Scan for the cell matching the given text and deliver its (x, y) coordinate at center. 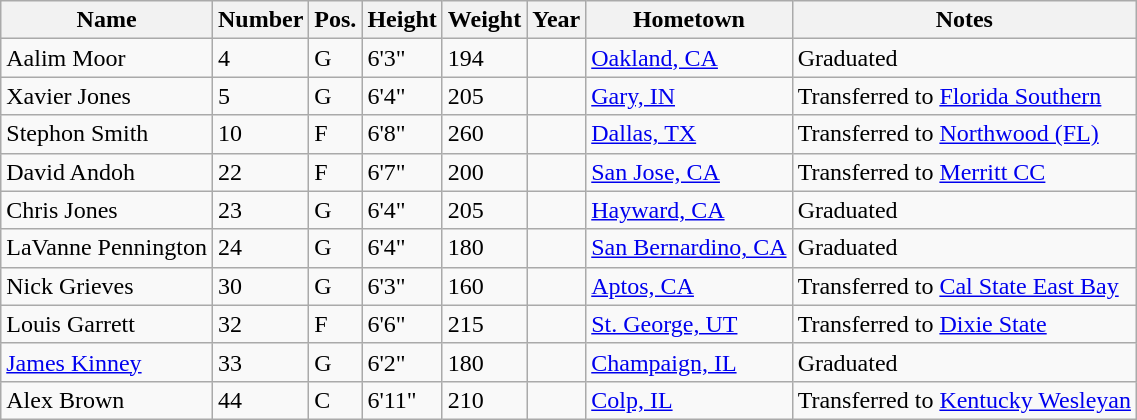
St. George, UT (689, 324)
Transferred to Merritt CC (964, 172)
Name (107, 20)
6'8" (402, 134)
Transferred to Cal State East Bay (964, 286)
David Andoh (107, 172)
Chris Jones (107, 210)
Xavier Jones (107, 96)
Aptos, CA (689, 286)
210 (484, 400)
Pos. (336, 20)
Notes (964, 20)
Colp, IL (689, 400)
200 (484, 172)
194 (484, 58)
Gary, IN (689, 96)
6'11" (402, 400)
6'7" (402, 172)
Hayward, CA (689, 210)
32 (260, 324)
Champaign, IL (689, 362)
Weight (484, 20)
22 (260, 172)
Alex Brown (107, 400)
Aalim Moor (107, 58)
33 (260, 362)
4 (260, 58)
Year (556, 20)
23 (260, 210)
San Bernardino, CA (689, 248)
Number (260, 20)
James Kinney (107, 362)
C (336, 400)
30 (260, 286)
5 (260, 96)
Louis Garrett (107, 324)
260 (484, 134)
24 (260, 248)
San Jose, CA (689, 172)
6'2" (402, 362)
160 (484, 286)
44 (260, 400)
LaVanne Pennington (107, 248)
Dallas, TX (689, 134)
Height (402, 20)
10 (260, 134)
Nick Grieves (107, 286)
Transferred to Florida Southern (964, 96)
215 (484, 324)
Transferred to Dixie State (964, 324)
Stephon Smith (107, 134)
6'6" (402, 324)
Oakland, CA (689, 58)
Hometown (689, 20)
Transferred to Northwood (FL) (964, 134)
Transferred to Kentucky Wesleyan (964, 400)
